Scan for the cell matching the given text and deliver its (X, Y) coordinate at center. 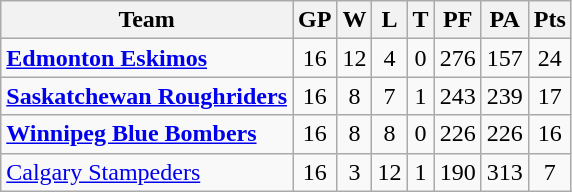
4 (390, 58)
Pts (550, 20)
276 (458, 58)
PA (504, 20)
T (420, 20)
Saskatchewan Roughriders (147, 96)
17 (550, 96)
Calgary Stampeders (147, 172)
Edmonton Eskimos (147, 58)
157 (504, 58)
GP (315, 20)
Winnipeg Blue Bombers (147, 134)
190 (458, 172)
W (354, 20)
24 (550, 58)
PF (458, 20)
243 (458, 96)
239 (504, 96)
3 (354, 172)
313 (504, 172)
Team (147, 20)
L (390, 20)
